Return the (X, Y) coordinate for the center point of the cell that contains the specified text.  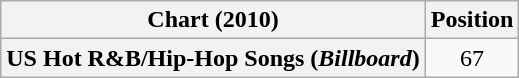
67 (472, 58)
US Hot R&B/Hip-Hop Songs (Billboard) (213, 58)
Position (472, 20)
Chart (2010) (213, 20)
